Return [X, Y] of the center of cell containing provided text 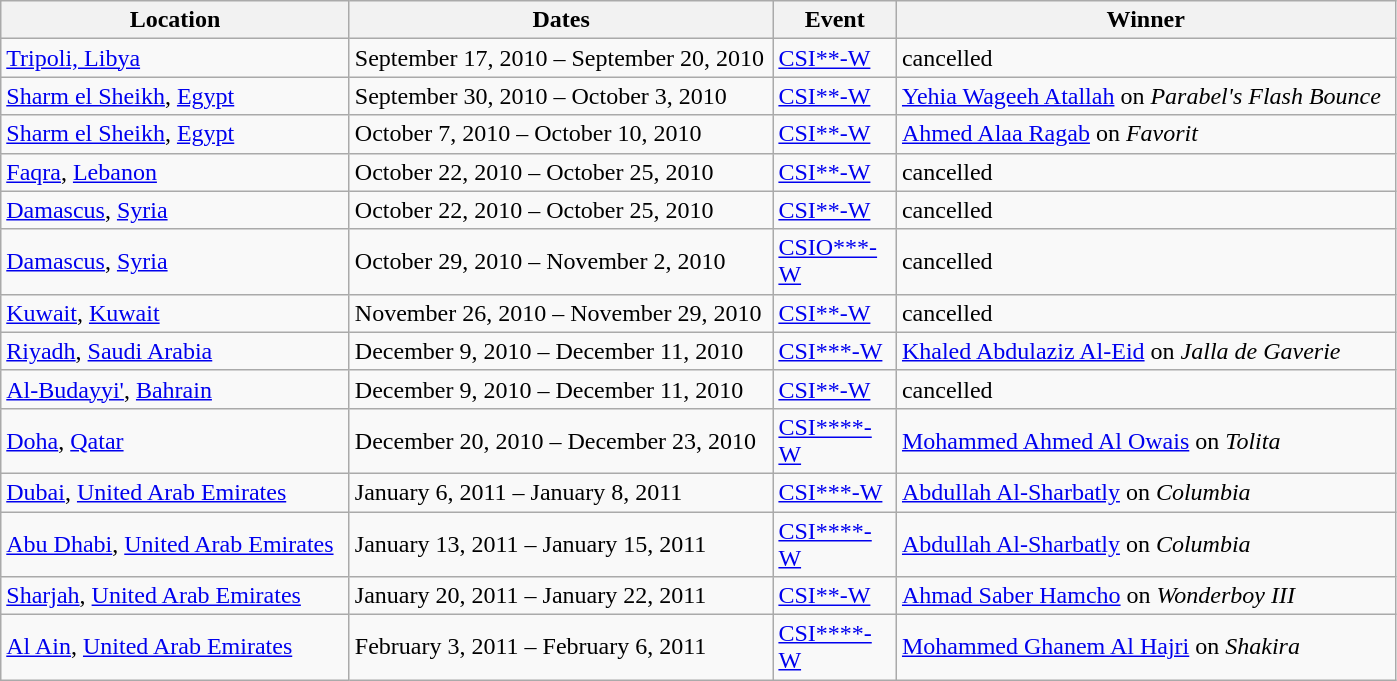
September 17, 2010 – September 20, 2010 [561, 58]
September 30, 2010 – October 3, 2010 [561, 96]
Al Ain, United Arab Emirates [176, 648]
Riyadh, Saudi Arabia [176, 351]
Dubai, United Arab Emirates [176, 492]
Winner [1146, 20]
Event [835, 20]
Mohammed Ghanem Al Hajri on Shakira [1146, 648]
Sharjah, United Arab Emirates [176, 596]
Tripoli, Libya [176, 58]
Ahmad Saber Hamcho on Wonderboy III [1146, 596]
November 26, 2010 – November 29, 2010 [561, 313]
December 20, 2010 – December 23, 2010 [561, 440]
October 7, 2010 – October 10, 2010 [561, 134]
Yehia Wageeh Atallah on Parabel's Flash Bounce [1146, 96]
CSIO***-W [835, 262]
February 3, 2011 – February 6, 2011 [561, 648]
Khaled Abdulaziz Al-Eid on Jalla de Gaverie [1146, 351]
Doha, Qatar [176, 440]
Ahmed Alaa Ragab on Favorit [1146, 134]
January 13, 2011 – January 15, 2011 [561, 544]
Location [176, 20]
Faqra, Lebanon [176, 172]
Al-Budayyi', Bahrain [176, 389]
October 29, 2010 – November 2, 2010 [561, 262]
January 20, 2011 – January 22, 2011 [561, 596]
Abu Dhabi, United Arab Emirates [176, 544]
Mohammed Ahmed Al Owais on Tolita [1146, 440]
Kuwait, Kuwait [176, 313]
January 6, 2011 – January 8, 2011 [561, 492]
Dates [561, 20]
